Extract the (x, y) coordinate from the center of the cell holding the provided text.  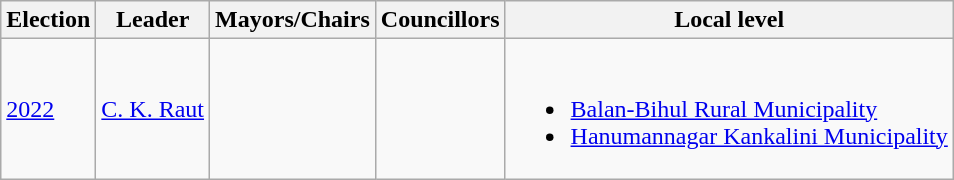
Leader (153, 20)
2022 (48, 109)
Mayors/Chairs (293, 20)
Councillors (440, 20)
Balan-Bihul Rural MunicipalityHanumannagar Kankalini Municipality (729, 109)
Local level (729, 20)
Election (48, 20)
C. K. Raut (153, 109)
